Provide the [X, Y] coordinate of the cell's center where the given text is located.  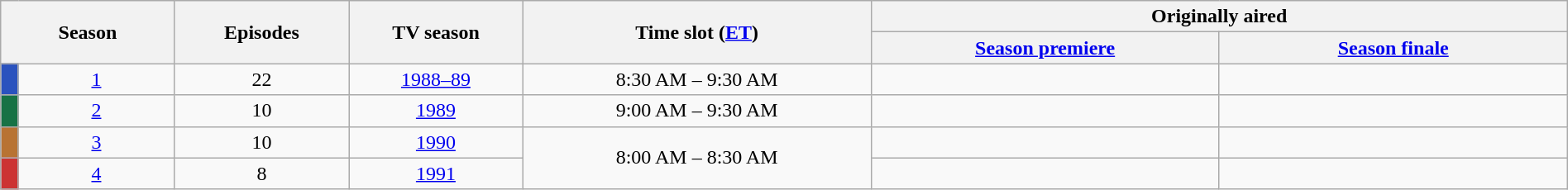
8:00 AM – 8:30 AM [696, 158]
1990 [436, 142]
3 [96, 142]
8 [261, 173]
22 [261, 79]
TV season [436, 32]
Season [88, 32]
1989 [436, 111]
2 [96, 111]
Originally aired [1219, 17]
4 [96, 173]
9:00 AM – 9:30 AM [696, 111]
8:30 AM – 9:30 AM [696, 79]
1 [96, 79]
1988–89 [436, 79]
Time slot (ET) [696, 32]
Season premiere [1045, 48]
Season finale [1393, 48]
1991 [436, 173]
Episodes [261, 32]
